From the cell containing the given text, extract its center point as (x, y) coordinate. 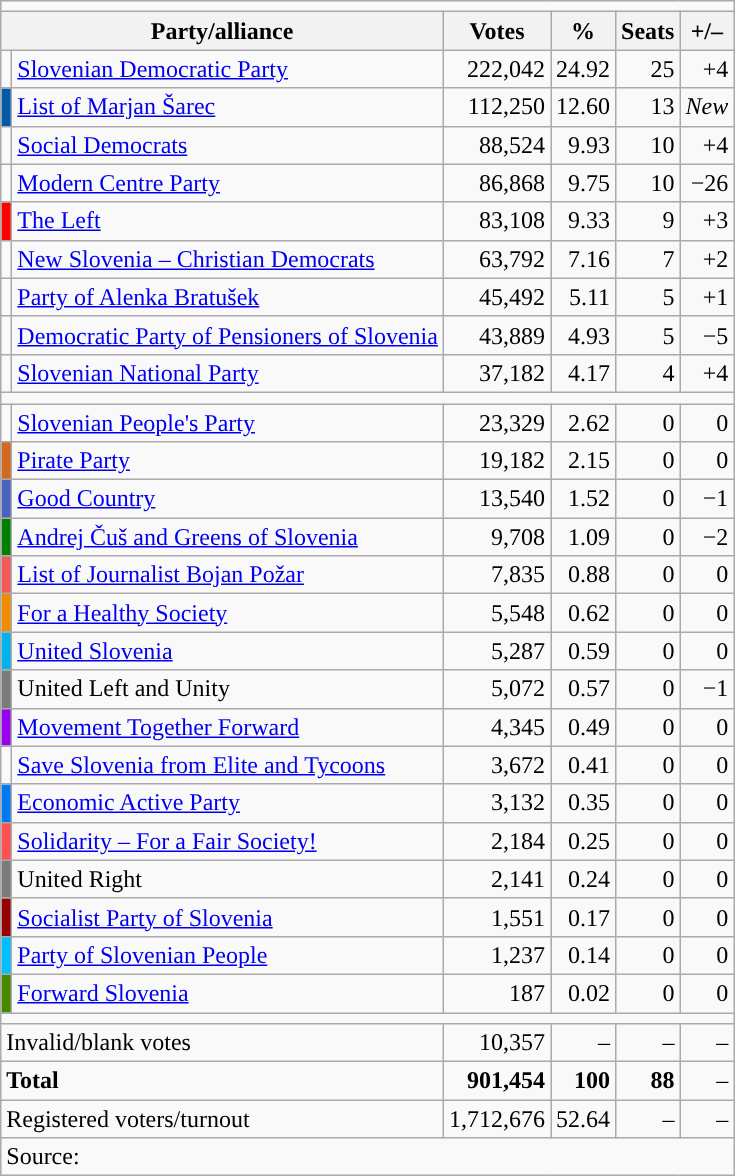
−5 (707, 335)
+1 (707, 297)
New (707, 107)
Invalid/blank votes (222, 1043)
0.41 (582, 765)
% (582, 31)
0.02 (582, 993)
Total (222, 1081)
Solidarity – For a Fair Society! (228, 841)
+3 (707, 221)
0.49 (582, 727)
7,835 (496, 575)
2.62 (582, 423)
0.25 (582, 841)
Source: (368, 1157)
+2 (707, 259)
The Left (228, 221)
Party of Slovenian People (228, 955)
4.93 (582, 335)
Movement Together Forward (228, 727)
43,889 (496, 335)
112,250 (496, 107)
187 (496, 993)
Party/alliance (222, 31)
4 (648, 373)
+/– (707, 31)
0.17 (582, 917)
1.09 (582, 537)
37,182 (496, 373)
Slovenian National Party (228, 373)
Slovenian People's Party (228, 423)
United Right (228, 879)
9.75 (582, 183)
222,042 (496, 69)
0.62 (582, 613)
Forward Slovenia (228, 993)
Democratic Party of Pensioners of Slovenia (228, 335)
Seats (648, 31)
24.92 (582, 69)
For a Healthy Society (228, 613)
9.93 (582, 145)
0.24 (582, 879)
5.11 (582, 297)
25 (648, 69)
0.59 (582, 651)
5,072 (496, 689)
9.33 (582, 221)
9 (648, 221)
52.64 (582, 1119)
List of Journalist Bojan Požar (228, 575)
Social Democrats (228, 145)
7.16 (582, 259)
7 (648, 259)
3,672 (496, 765)
1,551 (496, 917)
2,184 (496, 841)
Registered voters/turnout (222, 1119)
Modern Centre Party (228, 183)
12.60 (582, 107)
0.14 (582, 955)
Save Slovenia from Elite and Tycoons (228, 765)
United Left and Unity (228, 689)
83,108 (496, 221)
3,132 (496, 803)
Party of Alenka Bratušek (228, 297)
88 (648, 1081)
2.15 (582, 461)
Andrej Čuš and Greens of Slovenia (228, 537)
1,712,676 (496, 1119)
100 (582, 1081)
Slovenian Democratic Party (228, 69)
Economic Active Party (228, 803)
86,868 (496, 183)
10,357 (496, 1043)
1.52 (582, 499)
List of Marjan Šarec (228, 107)
13 (648, 107)
5,548 (496, 613)
−26 (707, 183)
0.88 (582, 575)
Votes (496, 31)
2,141 (496, 879)
1,237 (496, 955)
0.35 (582, 803)
23,329 (496, 423)
4,345 (496, 727)
901,454 (496, 1081)
88,524 (496, 145)
Socialist Party of Slovenia (228, 917)
Good Country (228, 499)
45,492 (496, 297)
−2 (707, 537)
4.17 (582, 373)
0.57 (582, 689)
5,287 (496, 651)
13,540 (496, 499)
Pirate Party (228, 461)
19,182 (496, 461)
New Slovenia – Christian Democrats (228, 259)
63,792 (496, 259)
9,708 (496, 537)
United Slovenia (228, 651)
